Identify which cell holds the provided text, then report its [X, Y] central coordinate. 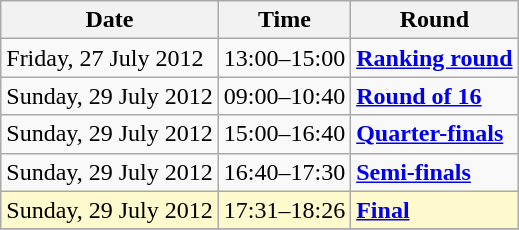
Semi-finals [434, 172]
17:31–18:26 [284, 210]
13:00–15:00 [284, 58]
Quarter-finals [434, 134]
09:00–10:40 [284, 96]
15:00–16:40 [284, 134]
Date [110, 20]
Round of 16 [434, 96]
Final [434, 210]
Time [284, 20]
Round [434, 20]
16:40–17:30 [284, 172]
Ranking round [434, 58]
Friday, 27 July 2012 [110, 58]
